Extract the (X, Y) coordinate from the center of the cell holding the provided text.  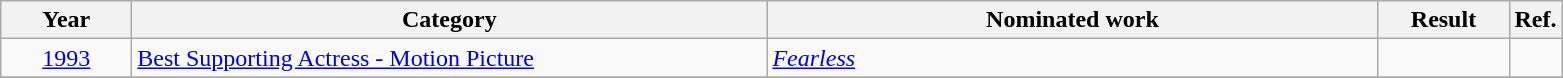
Year (66, 20)
Fearless (1072, 58)
Nominated work (1072, 20)
Category (450, 20)
Result (1444, 20)
Ref. (1536, 20)
1993 (66, 58)
Best Supporting Actress - Motion Picture (450, 58)
